From the cell containing the given text, extract its center point as (x, y) coordinate. 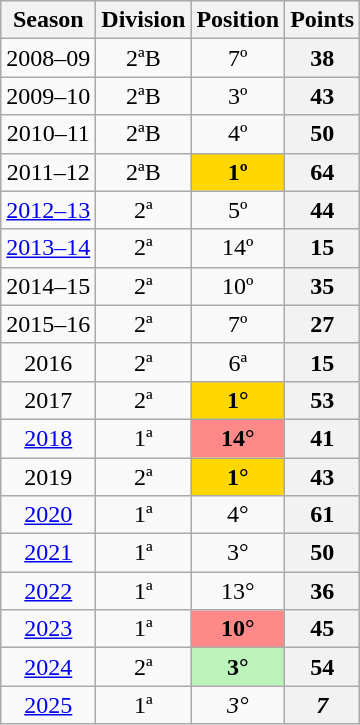
2023 (48, 629)
14º (238, 248)
2017 (48, 400)
5º (238, 210)
Points (322, 20)
Season (48, 20)
Division (144, 20)
2011–12 (48, 172)
10º (238, 286)
27 (322, 324)
2009–10 (48, 96)
54 (322, 667)
4º (238, 134)
2012–13 (48, 210)
2015–16 (48, 324)
2014–15 (48, 286)
41 (322, 438)
38 (322, 58)
6ª (238, 362)
35 (322, 286)
2024 (48, 667)
2018 (48, 438)
45 (322, 629)
36 (322, 591)
14° (238, 438)
2008–09 (48, 58)
64 (322, 172)
1º (238, 172)
7 (322, 705)
2022 (48, 591)
Position (238, 20)
3º (238, 96)
2016 (48, 362)
61 (322, 515)
13° (238, 591)
10° (238, 629)
2020 (48, 515)
2010–11 (48, 134)
2021 (48, 553)
53 (322, 400)
4° (238, 515)
2019 (48, 477)
2013–14 (48, 248)
44 (322, 210)
2025 (48, 705)
